Capture the cell that displays the provided text and extract its [X, Y] central coordinate. 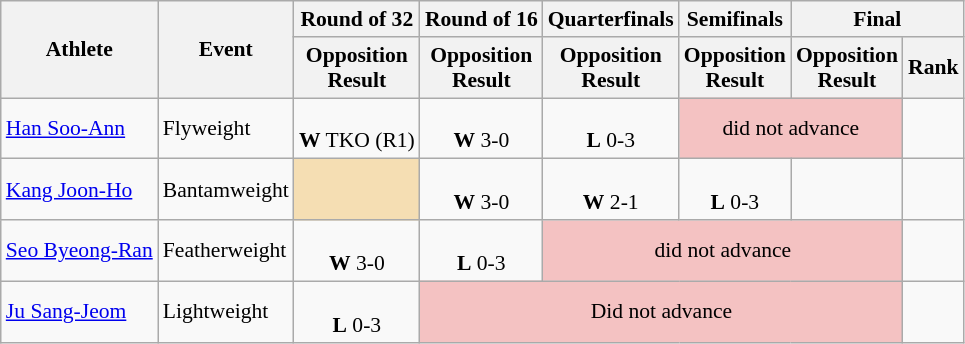
Rank [934, 68]
Han Soo-Ann [80, 128]
Final [878, 19]
Bantamweight [226, 190]
W 2-1 [611, 190]
W TKO (R1) [357, 128]
Featherweight [226, 250]
Quarterfinals [611, 19]
Flyweight [226, 128]
Ju Sang-Jeom [80, 312]
Kang Joon-Ho [80, 190]
Semifinals [735, 19]
Lightweight [226, 312]
Event [226, 50]
Athlete [80, 50]
Round of 32 [357, 19]
Did not advance [662, 312]
Round of 16 [482, 19]
Seo Byeong-Ran [80, 250]
